Identify which cell holds the provided text, then report its [X, Y] central coordinate. 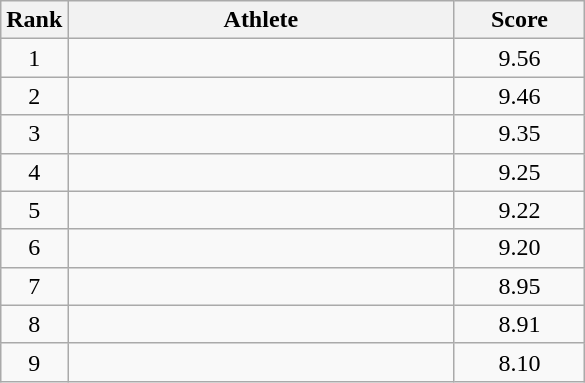
8.91 [520, 324]
9.25 [520, 172]
Athlete [261, 20]
9 [34, 362]
1 [34, 58]
5 [34, 210]
2 [34, 96]
8.95 [520, 286]
8 [34, 324]
9.35 [520, 134]
4 [34, 172]
9.20 [520, 248]
7 [34, 286]
9.22 [520, 210]
Rank [34, 20]
8.10 [520, 362]
9.46 [520, 96]
6 [34, 248]
Score [520, 20]
9.56 [520, 58]
3 [34, 134]
